Identify which cell holds the provided text, then report its [x, y] central coordinate. 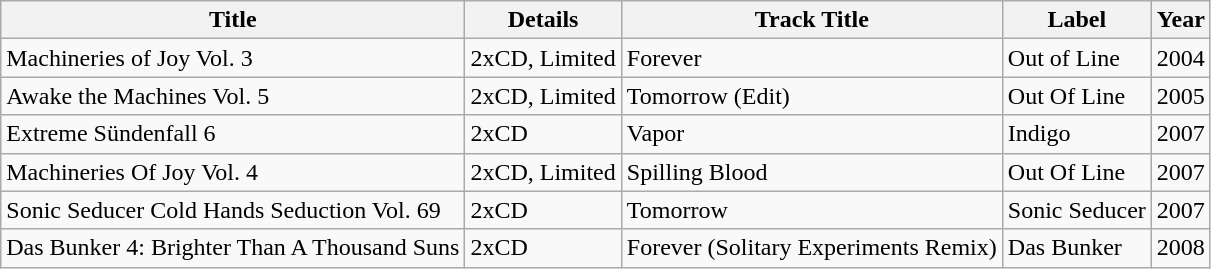
Out of Line [1076, 58]
2004 [1180, 58]
Awake the Machines Vol. 5 [233, 96]
Das Bunker [1076, 248]
Details [543, 20]
Year [1180, 20]
Forever (Solitary Experiments Remix) [812, 248]
Das Bunker 4: Brighter Than A Thousand Suns [233, 248]
Indigo [1076, 134]
Sonic Seducer Cold Hands Seduction Vol. 69 [233, 210]
Tomorrow (Edit) [812, 96]
Label [1076, 20]
Extreme Sündenfall 6 [233, 134]
Title [233, 20]
Tomorrow [812, 210]
Forever [812, 58]
2008 [1180, 248]
Vapor [812, 134]
Machineries of Joy Vol. 3 [233, 58]
Spilling Blood [812, 172]
Sonic Seducer [1076, 210]
2005 [1180, 96]
Track Title [812, 20]
Machineries Of Joy Vol. 4 [233, 172]
